For the text-containing cell, return its midpoint in [x, y] coordinate format. 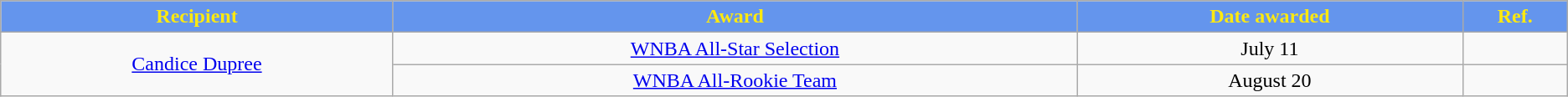
WNBA All-Star Selection [735, 48]
WNBA All-Rookie Team [735, 80]
Ref. [1514, 17]
Recipient [197, 17]
August 20 [1270, 80]
Candice Dupree [197, 64]
Award [735, 17]
July 11 [1270, 48]
Date awarded [1270, 17]
